Scan for the cell matching the given text and deliver its (x, y) coordinate at center. 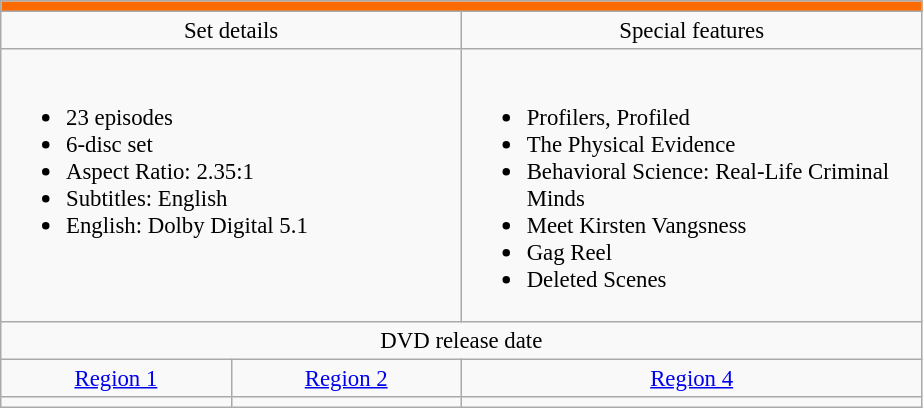
DVD release date (462, 340)
Region 1 (116, 378)
Region 2 (346, 378)
Profilers, ProfiledThe Physical EvidenceBehavioral Science: Real-Life Criminal MindsMeet Kirsten VangsnessGag ReelDeleted Scenes (692, 185)
23 episodes6-disc setAspect Ratio: 2.35:1Subtitles: EnglishEnglish: Dolby Digital 5.1 (232, 185)
Set details (232, 31)
Region 4 (692, 378)
Special features (692, 31)
